Identify which cell holds the provided text, then report its (x, y) central coordinate. 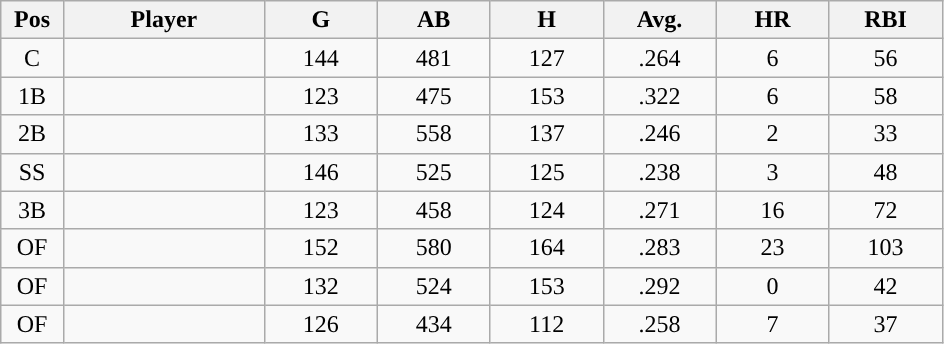
558 (434, 134)
152 (320, 248)
H (546, 20)
58 (886, 96)
G (320, 20)
48 (886, 172)
164 (546, 248)
37 (886, 324)
23 (772, 248)
.238 (660, 172)
434 (434, 324)
103 (886, 248)
.322 (660, 96)
.292 (660, 286)
AB (434, 20)
125 (546, 172)
.271 (660, 210)
72 (886, 210)
SS (32, 172)
112 (546, 324)
146 (320, 172)
RBI (886, 20)
.258 (660, 324)
Avg. (660, 20)
133 (320, 134)
3B (32, 210)
16 (772, 210)
Player (164, 20)
HR (772, 20)
56 (886, 58)
42 (886, 286)
137 (546, 134)
2 (772, 134)
126 (320, 324)
.264 (660, 58)
481 (434, 58)
475 (434, 96)
.246 (660, 134)
458 (434, 210)
0 (772, 286)
33 (886, 134)
124 (546, 210)
7 (772, 324)
Pos (32, 20)
127 (546, 58)
144 (320, 58)
.283 (660, 248)
C (32, 58)
3 (772, 172)
580 (434, 248)
524 (434, 286)
132 (320, 286)
1B (32, 96)
2B (32, 134)
525 (434, 172)
